Detect which cell encompasses the target text, then output its (X, Y) center coordinate. 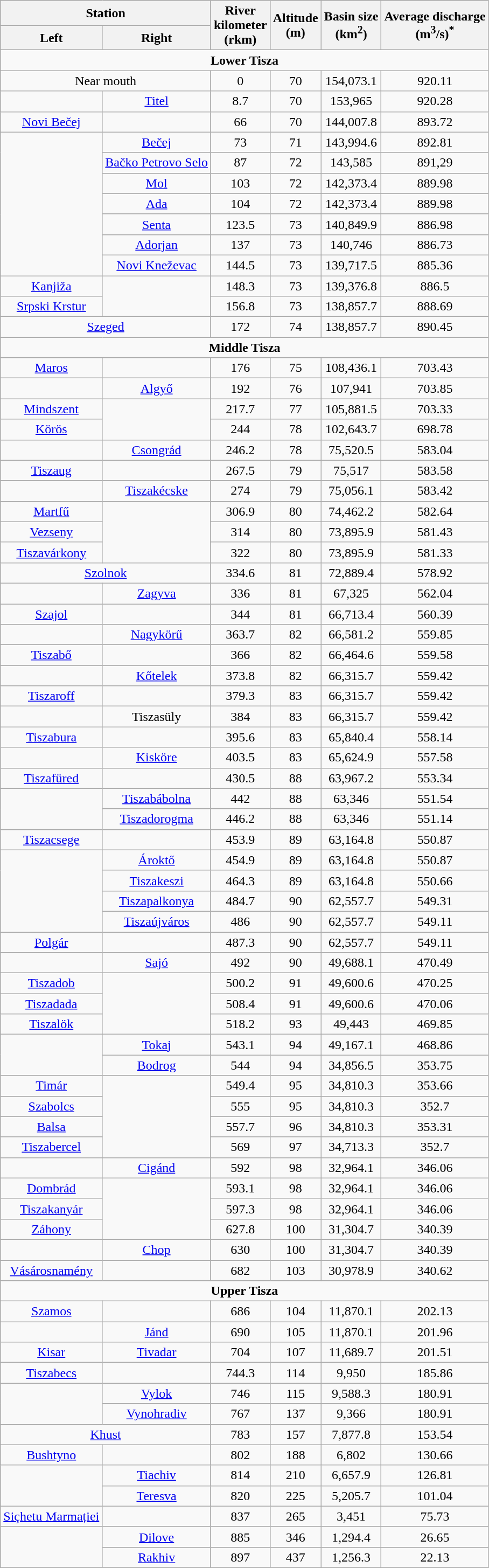
Siçhetu Marmației (52, 1516)
66,713.4 (351, 614)
130.66 (435, 1455)
49,167.1 (351, 1045)
210 (295, 1475)
Polgár (52, 942)
470.06 (435, 1004)
Tiszasüly (157, 717)
Tiszalök (52, 1024)
837 (240, 1516)
Csongrád (157, 450)
Vásárosnamény (52, 1270)
Srpski Krstur (52, 307)
66,464.6 (351, 655)
892.81 (435, 142)
Jánd (157, 1332)
202.13 (435, 1312)
Left (52, 38)
703.43 (435, 368)
569 (240, 1147)
549.4 (240, 1086)
Lower Tisza (244, 60)
551.14 (435, 819)
492 (240, 963)
Station (106, 13)
114 (295, 1373)
Tiszabő (52, 655)
Ada (157, 204)
3,451 (351, 1516)
9,588.3 (351, 1393)
Dilove (157, 1537)
Vylok (157, 1393)
Tiszadob (52, 983)
558.14 (435, 737)
Tivadar (157, 1352)
581.33 (435, 552)
890.45 (435, 327)
Mol (157, 183)
306.9 (240, 511)
593.1 (240, 1188)
583.42 (435, 491)
Zagyva (157, 593)
783 (240, 1434)
442 (240, 799)
814 (240, 1475)
820 (240, 1496)
353.75 (435, 1065)
63,967.2 (351, 778)
Tiszabura (52, 737)
201.51 (435, 1352)
144,007.8 (351, 122)
893.72 (435, 122)
Szajol (52, 614)
366 (240, 655)
464.3 (240, 880)
75 (295, 368)
102,643.7 (351, 429)
Novi Kneževac (157, 265)
1,256.3 (351, 1557)
107,941 (351, 388)
140,849.9 (351, 224)
346 (295, 1537)
583.04 (435, 450)
76 (295, 388)
22.13 (435, 1557)
188 (295, 1455)
686 (240, 1312)
67,325 (351, 593)
555 (240, 1106)
703.33 (435, 409)
87 (240, 163)
487.3 (240, 942)
34,856.5 (351, 1065)
65,624.9 (351, 758)
767 (240, 1414)
265 (295, 1516)
97 (295, 1147)
71 (295, 142)
6,657.9 (351, 1475)
Tiszadorogma (157, 819)
72,889.4 (351, 573)
446.2 (240, 819)
Ároktő (157, 860)
148.3 (240, 286)
274 (240, 491)
557.58 (435, 758)
75.73 (435, 1516)
9,366 (351, 1414)
703.85 (435, 388)
Senta (157, 224)
Bačko Petrovo Selo (157, 163)
Average discharge(m3/s)* (435, 25)
373.8 (240, 676)
74,462.2 (351, 511)
Tiszakeszi (157, 880)
581.43 (435, 532)
225 (295, 1496)
Tiszaug (52, 470)
353.31 (435, 1127)
74 (295, 327)
Kisar (52, 1352)
Algyő (157, 388)
578.92 (435, 573)
Tiszafüred (52, 778)
105,881.5 (351, 409)
885 (240, 1537)
Nagykörű (157, 635)
500.2 (240, 983)
Timár (52, 1086)
75,517 (351, 470)
Kanjiža (52, 286)
143,994.6 (351, 142)
140,746 (351, 245)
123.5 (240, 224)
430.5 (240, 778)
Záhony (52, 1229)
Szeged (106, 327)
75,520.5 (351, 450)
30,978.9 (351, 1270)
Szolnok (106, 573)
Adorjan (157, 245)
544 (240, 1065)
Basin size(km2) (351, 25)
453.9 (240, 839)
Bodrog (157, 1065)
139,376.8 (351, 286)
403.5 (240, 758)
Vynohradiv (157, 1414)
153.54 (435, 1434)
344 (240, 614)
192 (240, 388)
Tiszaújváros (157, 921)
886.98 (435, 224)
Middle Tisza (244, 348)
508.4 (240, 1004)
Martfű (52, 511)
551.54 (435, 799)
Tiszadada (52, 1004)
26.65 (435, 1537)
246.2 (240, 450)
217.7 (240, 409)
698.78 (435, 429)
Rakhiv (157, 1557)
559.85 (435, 635)
334.6 (240, 573)
920.28 (435, 101)
543.1 (240, 1045)
1,294.4 (351, 1537)
66 (240, 122)
550.66 (435, 880)
549.31 (435, 901)
75,056.1 (351, 491)
156.8 (240, 307)
469.85 (435, 1024)
143,585 (351, 163)
49,443 (351, 1024)
176 (240, 368)
Titel (157, 101)
Novi Bečej (52, 122)
Vezseny (52, 532)
582.64 (435, 511)
Tiszabecs (52, 1373)
Tokaj (157, 1045)
Riverkilometer(rkm) (240, 25)
Near mouth (106, 81)
185.86 (435, 1373)
Tiszaroff (52, 696)
7,877.8 (351, 1434)
802 (240, 1455)
115 (295, 1393)
470.25 (435, 983)
49,688.1 (351, 963)
66,581.2 (351, 635)
897 (240, 1557)
101.04 (435, 1496)
Altitude(m) (295, 25)
Upper Tisza (244, 1291)
314 (240, 532)
Maros (52, 368)
Tiszavárkony (52, 552)
557.7 (240, 1127)
Tiszakanyár (52, 1209)
562.04 (435, 593)
395.6 (240, 737)
Dombrád (52, 1188)
627.8 (240, 1229)
201.96 (435, 1332)
77 (295, 409)
Tiszapalkonya (157, 901)
Teresva (157, 1496)
885.36 (435, 265)
8.7 (240, 101)
Szamos (52, 1312)
Chop (157, 1250)
704 (240, 1352)
157 (295, 1434)
Tiszacsege (52, 839)
886.73 (435, 245)
470.49 (435, 963)
139,717.5 (351, 265)
126.81 (435, 1475)
379.3 (240, 696)
Szabolcs (52, 1106)
553.34 (435, 778)
518.2 (240, 1024)
Kőtelek (157, 676)
65,840.4 (351, 737)
353.66 (435, 1086)
153,965 (351, 101)
Tiachiv (157, 1475)
0 (240, 81)
93 (295, 1024)
107 (295, 1352)
891,29 (435, 163)
Cigánd (157, 1168)
Right (157, 38)
744.3 (240, 1373)
Körös (52, 429)
888.69 (435, 307)
682 (240, 1270)
9,950 (351, 1373)
484.7 (240, 901)
437 (295, 1557)
920.11 (435, 81)
597.3 (240, 1209)
630 (240, 1250)
560.39 (435, 614)
96 (295, 1127)
Mindszent (52, 409)
Bushtyno (52, 1455)
592 (240, 1168)
559.58 (435, 655)
6,802 (351, 1455)
583.58 (435, 470)
468.86 (435, 1045)
Sajó (157, 963)
Kisköre (157, 758)
322 (240, 552)
244 (240, 429)
Khust (106, 1434)
105 (295, 1332)
144.5 (240, 265)
Bečej (157, 142)
690 (240, 1332)
746 (240, 1393)
172 (240, 327)
Tiszabercel (52, 1147)
340.62 (435, 1270)
34,713.3 (351, 1147)
5,205.7 (351, 1496)
Tiszakécske (157, 491)
486 (240, 921)
108,436.1 (351, 368)
Tiszabábolna (157, 799)
363.7 (240, 635)
11,689.7 (351, 1352)
336 (240, 593)
886.5 (435, 286)
384 (240, 717)
154,073.1 (351, 81)
267.5 (240, 470)
Balsa (52, 1127)
454.9 (240, 860)
